Pinpoint the cell where the given text exists, returning its [X, Y] midpoint coordinate. 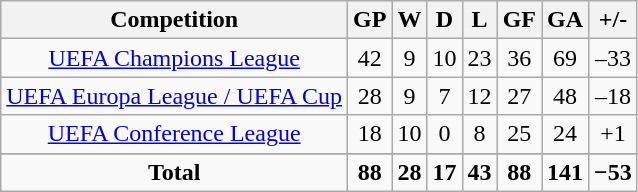
25 [519, 134]
24 [566, 134]
Competition [174, 20]
GA [566, 20]
141 [566, 172]
W [410, 20]
43 [480, 172]
48 [566, 96]
GP [370, 20]
GF [519, 20]
36 [519, 58]
12 [480, 96]
23 [480, 58]
UEFA Conference League [174, 134]
7 [444, 96]
–33 [614, 58]
UEFA Europa League / UEFA Cup [174, 96]
42 [370, 58]
–18 [614, 96]
17 [444, 172]
27 [519, 96]
69 [566, 58]
L [480, 20]
+1 [614, 134]
18 [370, 134]
8 [480, 134]
D [444, 20]
UEFA Champions League [174, 58]
+/- [614, 20]
Total [174, 172]
−53 [614, 172]
0 [444, 134]
